Capture the cell that displays the provided text and extract its (x, y) central coordinate. 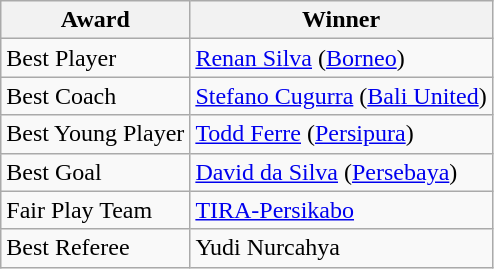
Best Goal (96, 172)
Winner (341, 20)
Best Referee (96, 248)
Todd Ferre (Persipura) (341, 134)
Award (96, 20)
Fair Play Team (96, 210)
Renan Silva (Borneo) (341, 58)
Best Young Player (96, 134)
Best Coach (96, 96)
Yudi Nurcahya (341, 248)
Stefano Cugurra (Bali United) (341, 96)
TIRA-Persikabo (341, 210)
Best Player (96, 58)
David da Silva (Persebaya) (341, 172)
